Locate the cell with the specified text and output its [X, Y] center coordinate. 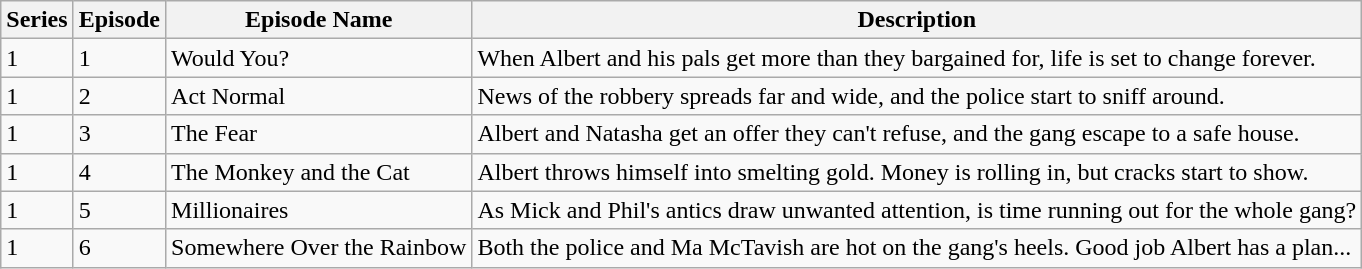
Series [37, 20]
Act Normal [319, 96]
2 [119, 96]
As Mick and Phil's antics draw unwanted attention, is time running out for the whole gang? [917, 210]
News of the robbery spreads far and wide, and the police start to sniff around. [917, 96]
Millionaires [319, 210]
The Fear [319, 134]
The Monkey and the Cat [319, 172]
4 [119, 172]
Would You? [319, 58]
5 [119, 210]
Somewhere Over the Rainbow [319, 248]
When Albert and his pals get more than they bargained for, life is set to change forever. [917, 58]
Albert throws himself into smelting gold. Money is rolling in, but cracks start to show. [917, 172]
Both the police and Ma McTavish are hot on the gang's heels. Good job Albert has a plan... [917, 248]
6 [119, 248]
Episode [119, 20]
3 [119, 134]
Description [917, 20]
Albert and Natasha get an offer they can't refuse, and the gang escape to a safe house. [917, 134]
Episode Name [319, 20]
